Extract the (x, y) coordinate from the center of the cell holding the provided text.  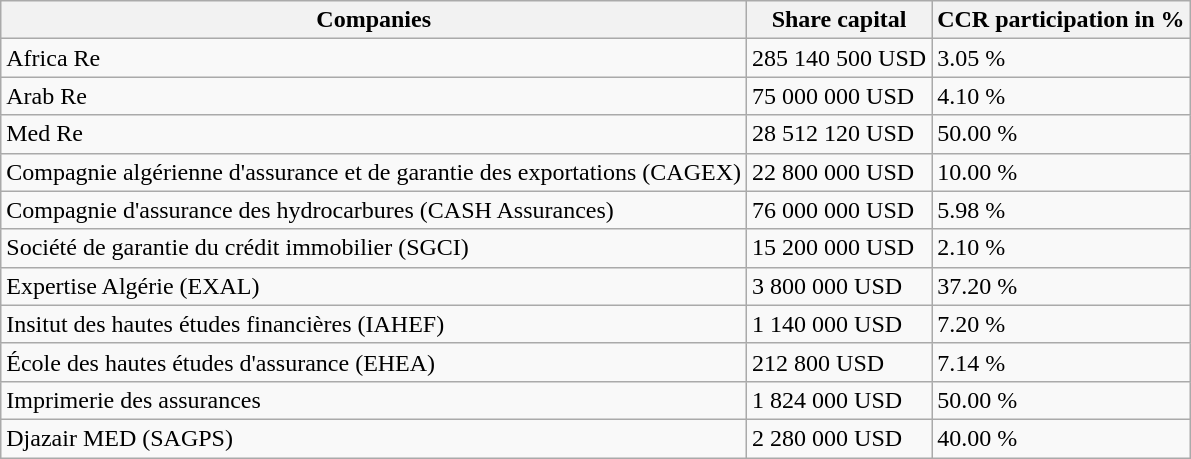
285 140 500 USD (840, 58)
Djazair MED (SAGPS) (374, 438)
2 280 000 USD (840, 438)
15 200 000 USD (840, 248)
Companies (374, 20)
Africa Re (374, 58)
40.00 % (1061, 438)
Expertise Algérie (EXAL) (374, 286)
Compagnie algérienne d'assurance et de garantie des exportations (CAGEX) (374, 172)
Share capital (840, 20)
3 800 000 USD (840, 286)
5.98 % (1061, 210)
Compagnie d'assurance des hydrocarbures (CASH Assurances) (374, 210)
22 800 000 USD (840, 172)
212 800 USD (840, 362)
CCR participation in % (1061, 20)
10.00 % (1061, 172)
7.14 % (1061, 362)
76 000 000 USD (840, 210)
75 000 000 USD (840, 96)
1 140 000 USD (840, 324)
1 824 000 USD (840, 400)
Insitut des hautes études financières (IAHEF) (374, 324)
Société de garantie du crédit immobilier (SGCI) (374, 248)
Imprimerie des assurances (374, 400)
Med Re (374, 134)
28 512 120 USD (840, 134)
7.20 % (1061, 324)
École des hautes études d'assurance (EHEA) (374, 362)
4.10 % (1061, 96)
3.05 % (1061, 58)
37.20 % (1061, 286)
Arab Re (374, 96)
2.10 % (1061, 248)
